Pinpoint the cell where the given text exists, returning its [x, y] midpoint coordinate. 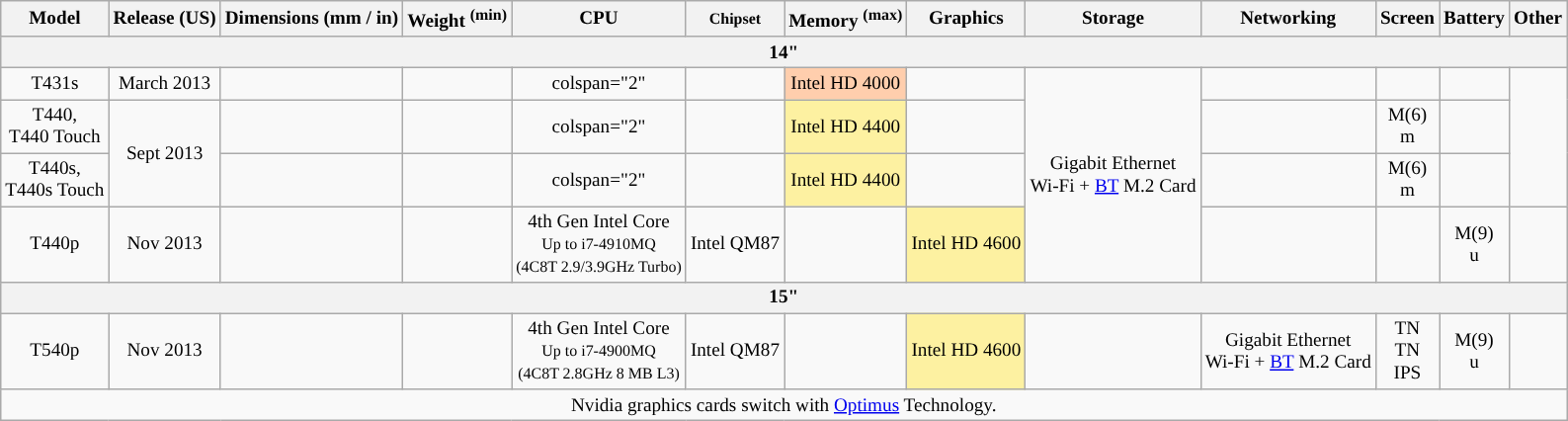
Storage [1113, 20]
Memory (max) [846, 20]
T431s [55, 84]
Intel HD 4000 [846, 84]
Screen [1407, 20]
Graphics [966, 20]
T440, T440 Touch [55, 126]
Networking [1288, 20]
CPU [599, 20]
Other [1538, 20]
Weight (min) [457, 20]
T540p [55, 352]
T440p [55, 245]
4th Gen Intel CoreUp to i7-4900MQ (4C8T 2.8GHz 8 MB L3) [599, 352]
TN TN IPS [1407, 352]
15" [784, 297]
Battery [1474, 20]
Dimensions (mm / in) [312, 20]
Chipset [735, 20]
March 2013 [164, 84]
Nvidia graphics cards switch with Optimus Technology. [784, 405]
4th Gen Intel Core Up to i7-4910MQ(4C8T 2.9/3.9GHz Turbo) [599, 245]
Model [55, 20]
14" [784, 52]
Sept 2013 [164, 152]
Release (US) [164, 20]
T440s, T440s Touch [55, 180]
